Detect which cell encompasses the target text, then output its [X, Y] center coordinate. 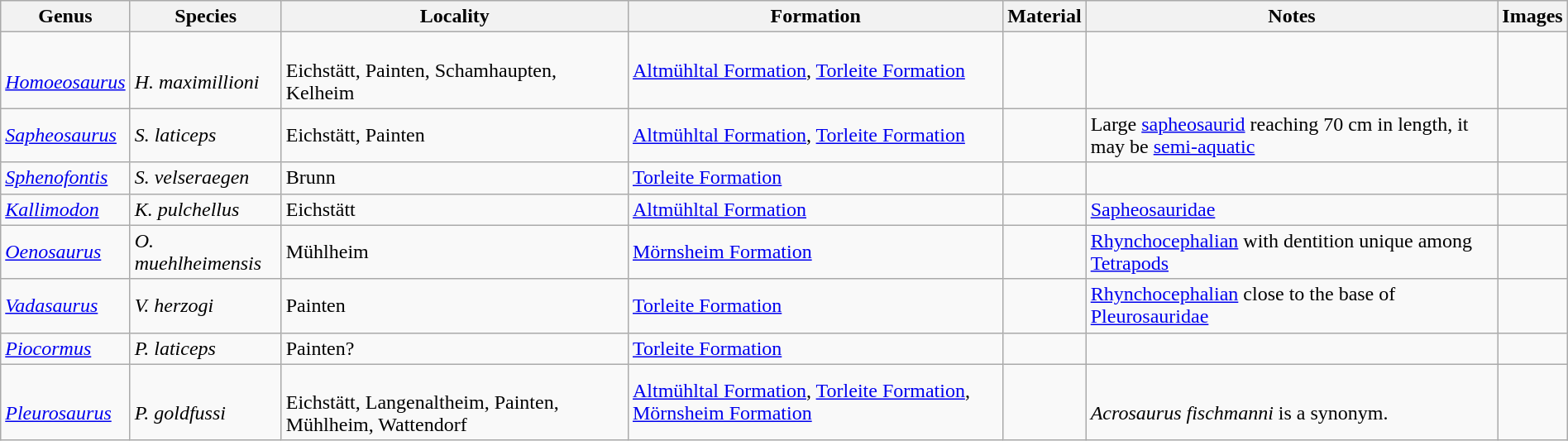
Rhynchocephalian close to the base of Pleurosauridae [1292, 306]
Altmühltal Formation, Torleite Formation, Mörnsheim Formation [815, 402]
Rhynchocephalian with dentition unique among Tetrapods [1292, 252]
Acrosaurus fischmanni is a synonym. [1292, 402]
S. laticeps [205, 136]
Painten? [455, 348]
Sphenofontis [65, 178]
Oenosaurus [65, 252]
Eichstätt [455, 209]
Mörnsheim Formation [815, 252]
Species [205, 17]
Large sapheosaurid reaching 70 cm in length, it may be semi-aquatic [1292, 136]
P. goldfussi [205, 402]
Altmühltal Formation [815, 209]
Sapheosauridae [1292, 209]
P. laticeps [205, 348]
Vadasaurus [65, 306]
Kallimodon [65, 209]
Pleurosaurus [65, 402]
H. maximillioni [205, 70]
Homoeosaurus [65, 70]
O. muehlheimensis [205, 252]
Eichstätt, Langenaltheim, Painten, Mühlheim, Wattendorf [455, 402]
Notes [1292, 17]
Brunn [455, 178]
Sapheosaurus [65, 136]
Piocormus [65, 348]
Formation [815, 17]
Eichstätt, Painten [455, 136]
Images [1532, 17]
S. velseraegen [205, 178]
Genus [65, 17]
Painten [455, 306]
Locality [455, 17]
V. herzogi [205, 306]
Mühlheim [455, 252]
Material [1045, 17]
K. pulchellus [205, 209]
Eichstätt, Painten, Schamhaupten, Kelheim [455, 70]
